Search for the cell housing the specified text and yield its [X, Y] center coordinate. 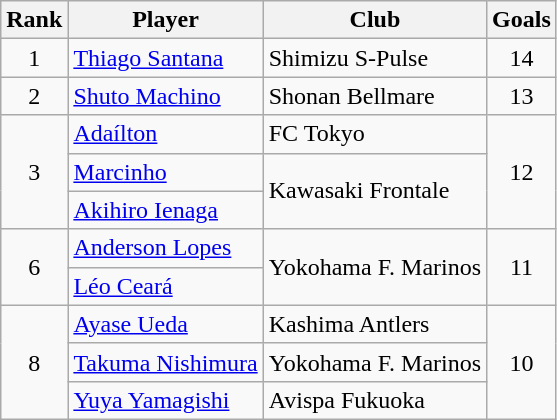
Rank [34, 20]
Akihiro Ienaga [166, 210]
2 [34, 96]
Ayase Ueda [166, 324]
13 [522, 96]
Thiago Santana [166, 58]
Takuma Nishimura [166, 362]
Goals [522, 20]
8 [34, 362]
3 [34, 172]
Player [166, 20]
Club [374, 20]
Shimizu S-Pulse [374, 58]
12 [522, 172]
Léo Ceará [166, 286]
Shonan Bellmare [374, 96]
Shuto Machino [166, 96]
Anderson Lopes [166, 248]
Yuya Yamagishi [166, 400]
Avispa Fukuoka [374, 400]
1 [34, 58]
Kashima Antlers [374, 324]
6 [34, 267]
11 [522, 267]
FC Tokyo [374, 134]
14 [522, 58]
10 [522, 362]
Kawasaki Frontale [374, 191]
Marcinho [166, 172]
Adaílton [166, 134]
